Provide the [X, Y] coordinate of the cell's center where the given text is located.  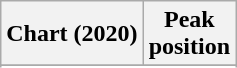
Chart (2020) [72, 34]
Peakposition [189, 34]
